Locate the cell with the specified text and output its [x, y] center coordinate. 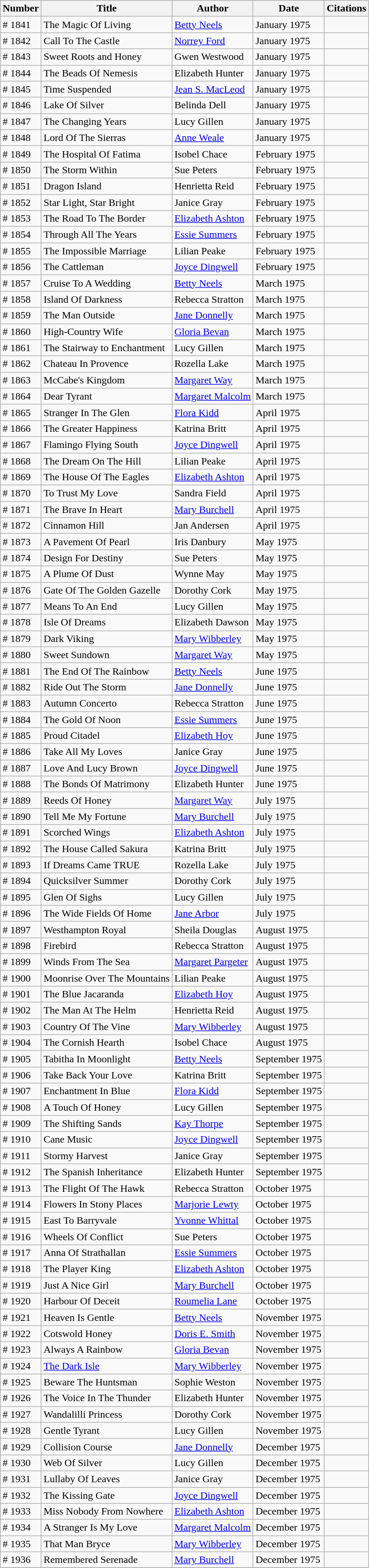
# 1921 [21, 1317]
Tell Me My Fortune [107, 816]
The Gold Of Noon [107, 720]
Island Of Darkness [107, 299]
# 1867 [21, 445]
# 1868 [21, 461]
# 1888 [21, 784]
# 1922 [21, 1334]
# 1899 [21, 962]
Tabitha In Moonlight [107, 1059]
Anna Of Strathallan [107, 1253]
The Kissing Gate [107, 1495]
Always A Rainbow [107, 1350]
# 1887 [21, 768]
# 1893 [21, 865]
# 1898 [21, 946]
# 1872 [21, 526]
Web Of Silver [107, 1463]
McCabe's Kingdom [107, 380]
# 1927 [21, 1414]
Lord Of The Sierras [107, 138]
# 1917 [21, 1253]
# 1904 [21, 1043]
Gwen Westwood [213, 57]
# 1850 [21, 170]
A Stranger Is My Love [107, 1528]
# 1846 [21, 105]
Enchantment In Blue [107, 1091]
Reeds Of Honey [107, 800]
The Player King [107, 1269]
# 1851 [21, 186]
The Cornish Hearth [107, 1043]
Title [107, 8]
Dark Viking [107, 639]
# 1842 [21, 41]
The Magic Of Living [107, 25]
Sheila Douglas [213, 929]
Quicksilver Summer [107, 881]
The Bonds Of Matrimony [107, 784]
Stranger In The Glen [107, 412]
Winds From The Sea [107, 962]
Ride Out The Storm [107, 687]
Dragon Island [107, 186]
Love And Lucy Brown [107, 768]
Through All The Years [107, 235]
# 1878 [21, 622]
# 1873 [21, 542]
Means To An End [107, 606]
# 1854 [21, 235]
The Wide Fields Of Home [107, 913]
# 1905 [21, 1059]
# 1914 [21, 1204]
Marjorie Lewty [213, 1204]
Doris E. Smith [213, 1334]
# 1910 [21, 1140]
# 1860 [21, 332]
Scorched Wings [107, 833]
# 1847 [21, 121]
Just A Nice Girl [107, 1285]
# 1911 [21, 1156]
To Trust My Love [107, 493]
# 1853 [21, 219]
The Spanish Inheritance [107, 1172]
# 1858 [21, 299]
Firebird [107, 946]
Proud Citadel [107, 736]
# 1871 [21, 510]
Author [213, 8]
Belinda Dell [213, 105]
# 1875 [21, 574]
# 1928 [21, 1430]
# 1859 [21, 315]
# 1930 [21, 1463]
The Blue Jacaranda [107, 994]
# 1896 [21, 913]
Kay Thorpe [213, 1123]
Call To The Castle [107, 41]
# 1880 [21, 655]
# 1936 [21, 1560]
Stormy Harvest [107, 1156]
# 1929 [21, 1447]
# 1855 [21, 251]
A Pavement Of Pearl [107, 542]
# 1916 [21, 1237]
The End Of The Rainbow [107, 671]
Jean S. MacLeod [213, 89]
Miss Nobody From Nowhere [107, 1512]
Dear Tyrant [107, 396]
The Brave In Heart [107, 510]
# 1913 [21, 1188]
# 1889 [21, 800]
The House Called Sakura [107, 849]
Jane Arbor [213, 913]
The Voice In The Thunder [107, 1398]
# 1915 [21, 1220]
# 1864 [21, 396]
Cinnamon Hill [107, 526]
Anne Weale [213, 138]
# 1920 [21, 1301]
The Stairway to Enchantment [107, 348]
The House Of The Eagles [107, 477]
The Impossible Marriage [107, 251]
# 1924 [21, 1366]
# 1931 [21, 1479]
# 1894 [21, 881]
The Shifting Sands [107, 1123]
# 1866 [21, 428]
# 1845 [21, 89]
The Flight Of The Hawk [107, 1188]
Take Back Your Love [107, 1075]
# 1935 [21, 1544]
# 1841 [21, 25]
Iris Danbury [213, 542]
Cane Music [107, 1140]
If Dreams Came TRUE [107, 865]
The Changing Years [107, 121]
# 1881 [21, 671]
# 1925 [21, 1382]
# 1852 [21, 203]
# 1919 [21, 1285]
Cotswold Honey [107, 1334]
# 1906 [21, 1075]
Heaven Is Gentle [107, 1317]
Design For Destiny [107, 558]
Citations [347, 8]
Sophie Weston [213, 1382]
Westhampton Royal [107, 929]
# 1933 [21, 1512]
# 1848 [21, 138]
Elizabeth Dawson [213, 622]
Glen Of Sighs [107, 897]
# 1844 [21, 73]
The Dark Isle [107, 1366]
# 1934 [21, 1528]
Gate Of The Golden Gazelle [107, 590]
Yvonne Whittal [213, 1220]
# 1903 [21, 1027]
# 1885 [21, 736]
The Cattleman [107, 267]
Roumelia Lane [213, 1301]
Isle Of Dreams [107, 622]
# 1926 [21, 1398]
# 1900 [21, 978]
A Plume Of Dust [107, 574]
Sweet Roots and Honey [107, 57]
Star Light, Star Bright [107, 203]
# 1862 [21, 364]
# 1902 [21, 1011]
# 1908 [21, 1107]
Harbour Of Deceit [107, 1301]
Date [289, 8]
# 1869 [21, 477]
Norrey Ford [213, 41]
# 1883 [21, 703]
# 1907 [21, 1091]
The Greater Happiness [107, 428]
# 1923 [21, 1350]
# 1856 [21, 267]
Autumn Concerto [107, 703]
Wandalilli Princess [107, 1414]
# 1861 [21, 348]
Wynne May [213, 574]
Take All My Loves [107, 752]
The Beads Of Nemesis [107, 73]
# 1892 [21, 849]
# 1884 [21, 720]
# 1890 [21, 816]
# 1918 [21, 1269]
# 1849 [21, 154]
The Hospital Of Fatima [107, 154]
Sweet Sundown [107, 655]
Wheels Of Conflict [107, 1237]
Lullaby Of Leaves [107, 1479]
Gentle Tyrant [107, 1430]
# 1870 [21, 493]
# 1863 [21, 380]
Beware The Huntsman [107, 1382]
# 1857 [21, 283]
# 1882 [21, 687]
The Man At The Helm [107, 1011]
# 1874 [21, 558]
High-Country Wife [107, 332]
The Dream On The Hill [107, 461]
# 1879 [21, 639]
Moonrise Over The Mountains [107, 978]
The Man Outside [107, 315]
# 1901 [21, 994]
Country Of The Vine [107, 1027]
# 1912 [21, 1172]
Sandra Field [213, 493]
Chateau In Provence [107, 364]
# 1895 [21, 897]
# 1897 [21, 929]
Time Suspended [107, 89]
# 1865 [21, 412]
Margaret Pargeter [213, 962]
# 1891 [21, 833]
The Storm Within [107, 170]
Flowers In Stony Places [107, 1204]
Remembered Serenade [107, 1560]
A Touch Of Honey [107, 1107]
Jan Andersen [213, 526]
# 1932 [21, 1495]
The Road To The Border [107, 219]
East To Barryvale [107, 1220]
# 1886 [21, 752]
# 1843 [21, 57]
# 1876 [21, 590]
# 1877 [21, 606]
Number [21, 8]
Collision Course [107, 1447]
That Man Bryce [107, 1544]
# 1909 [21, 1123]
Cruise To A Wedding [107, 283]
Lake Of Silver [107, 105]
Flamingo Flying South [107, 445]
